Output the (x, y) coordinate of the center of the cell containing the given text.  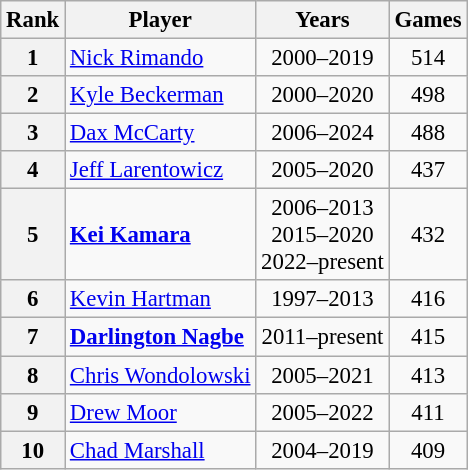
2005–2021 (322, 375)
Years (322, 20)
2 (33, 95)
514 (428, 58)
6 (33, 299)
Games (428, 20)
Dax McCarty (160, 133)
2006–20132015–20202022–present (322, 235)
2004–2019 (322, 450)
488 (428, 133)
Darlington Nagbe (160, 337)
5 (33, 235)
413 (428, 375)
409 (428, 450)
2011–present (322, 337)
Kevin Hartman (160, 299)
2006–2024 (322, 133)
Chris Wondolowski (160, 375)
437 (428, 170)
2005–2020 (322, 170)
Drew Moor (160, 412)
Player (160, 20)
Kyle Beckerman (160, 95)
Kei Kamara (160, 235)
4 (33, 170)
2005–2022 (322, 412)
Jeff Larentowicz (160, 170)
416 (428, 299)
2000–2020 (322, 95)
Nick Rimando (160, 58)
1997–2013 (322, 299)
10 (33, 450)
3 (33, 133)
415 (428, 337)
1 (33, 58)
498 (428, 95)
Chad Marshall (160, 450)
9 (33, 412)
2000–2019 (322, 58)
7 (33, 337)
411 (428, 412)
Rank (33, 20)
432 (428, 235)
8 (33, 375)
